Identify which cell holds the provided text, then report its (X, Y) central coordinate. 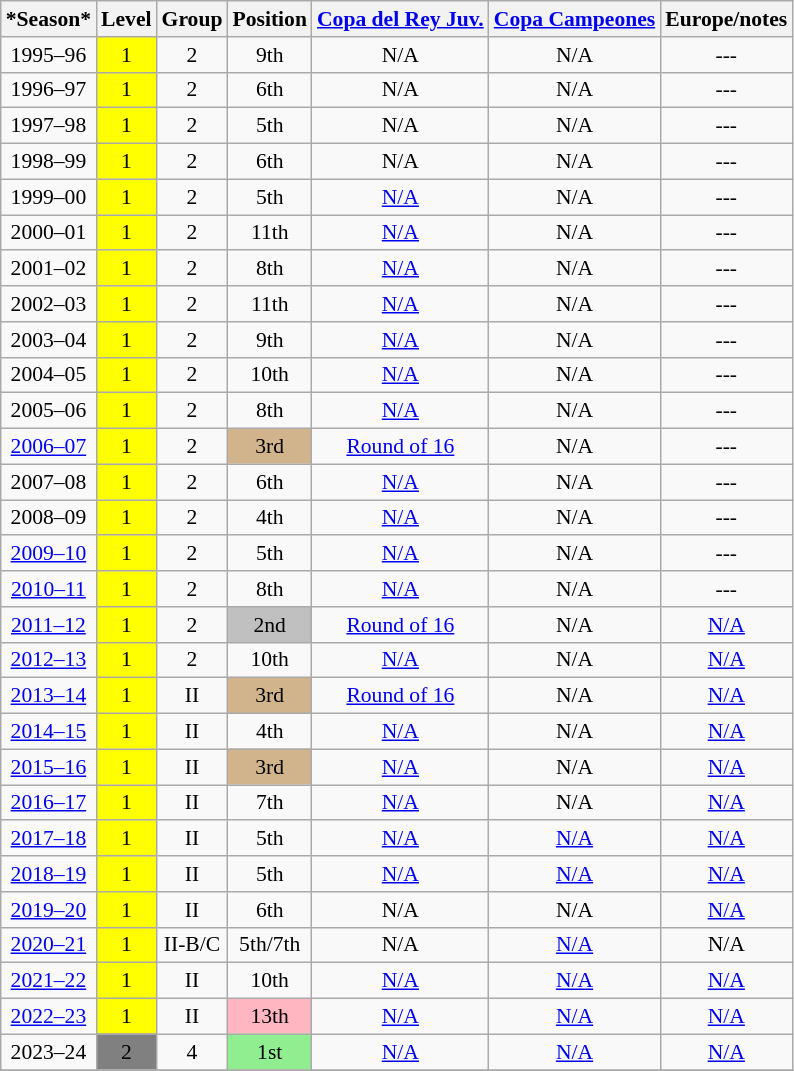
2023–24 (48, 1052)
2006–07 (48, 447)
Group (192, 19)
Europe/notes (726, 19)
1997–98 (48, 126)
1998–99 (48, 162)
4 (192, 1052)
2nd (269, 625)
1999–00 (48, 197)
2004–05 (48, 375)
2012–13 (48, 660)
1996–97 (48, 90)
13th (269, 1017)
II-B/C (192, 945)
Position (269, 19)
2015–16 (48, 767)
*Season* (48, 19)
2008–09 (48, 518)
1995–96 (48, 55)
Copa del Rey Juv. (400, 19)
2005–06 (48, 411)
2016–17 (48, 803)
2009–10 (48, 554)
2013–14 (48, 696)
Copa Campeones (574, 19)
2000–01 (48, 233)
2002–03 (48, 304)
2007–08 (48, 482)
2019–20 (48, 910)
Level (126, 19)
2011–12 (48, 625)
1st (269, 1052)
7th (269, 803)
2001–02 (48, 269)
2022–23 (48, 1017)
2021–22 (48, 981)
2010–11 (48, 589)
5th/7th (269, 945)
2014–15 (48, 732)
2020–21 (48, 945)
2017–18 (48, 839)
2003–04 (48, 340)
2018–19 (48, 874)
